Search for the cell housing the specified text and yield its [x, y] center coordinate. 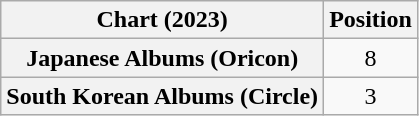
Position [371, 20]
South Korean Albums (Circle) [162, 96]
Chart (2023) [162, 20]
Japanese Albums (Oricon) [162, 58]
3 [371, 96]
8 [371, 58]
